Return (x, y) of the center of cell containing provided text 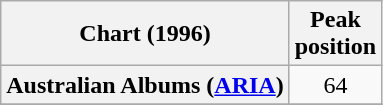
Chart (1996) (145, 34)
Peakposition (335, 34)
Australian Albums (ARIA) (145, 85)
64 (335, 85)
